Determine the [x, y] coordinate at the center of the cell enclosing the given text.  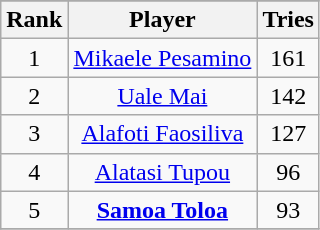
96 [288, 172]
Mikaele Pesamino [162, 58]
142 [288, 96]
5 [34, 210]
2 [34, 96]
Samoa Toloa [162, 210]
Player [162, 20]
4 [34, 172]
1 [34, 58]
93 [288, 210]
3 [34, 134]
Alatasi Tupou [162, 172]
127 [288, 134]
Uale Mai [162, 96]
161 [288, 58]
Tries [288, 20]
Rank [34, 20]
Alafoti Faosiliva [162, 134]
